Find where the given text appears and provide that cell's center as [x, y] coordinate. 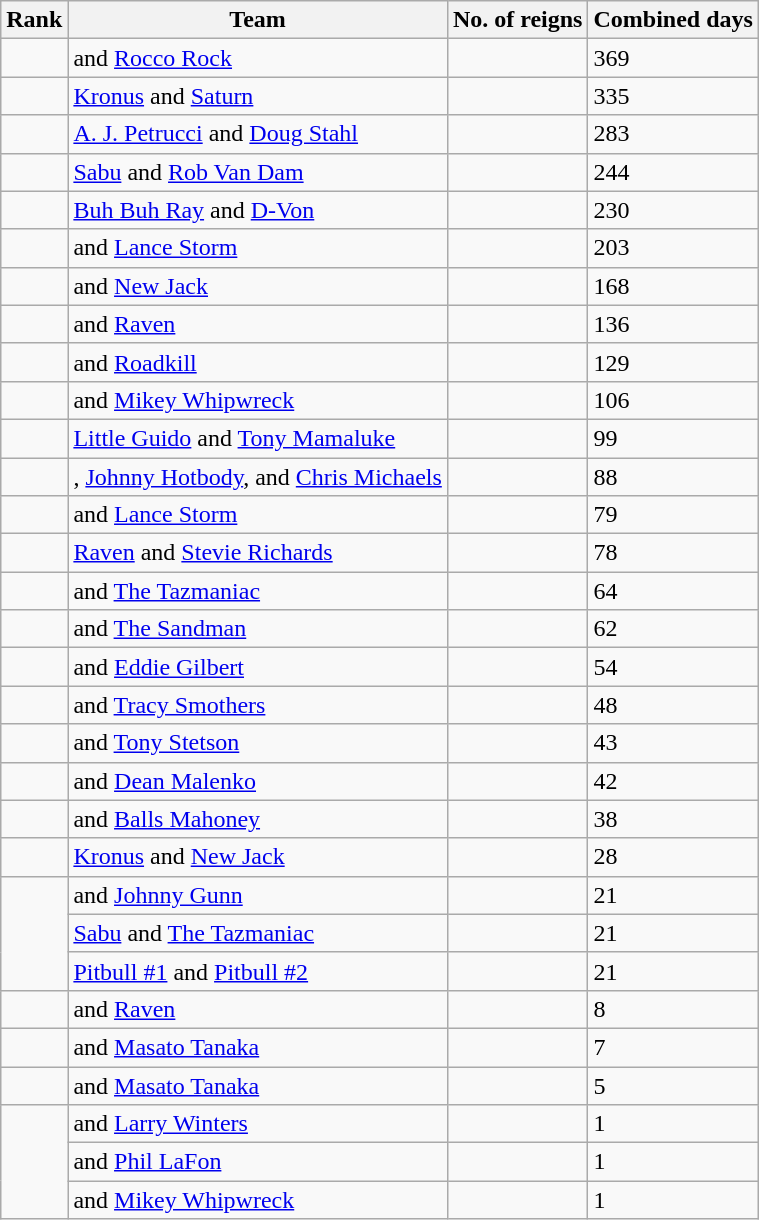
64 [673, 591]
335 [673, 96]
8 [673, 1009]
and The Tazmaniac [258, 591]
48 [673, 705]
Kronus and Saturn [258, 96]
Pitbull #1 and Pitbull #2 [258, 971]
244 [673, 172]
203 [673, 248]
and Eddie Gilbert [258, 667]
and Tony Stetson [258, 743]
Little Guido and Tony Mamaluke [258, 438]
Buh Buh Ray and D-Von [258, 210]
Team [258, 20]
38 [673, 819]
Combined days [673, 20]
369 [673, 58]
99 [673, 438]
7 [673, 1047]
and Roadkill [258, 362]
and Rocco Rock [258, 58]
168 [673, 286]
79 [673, 515]
28 [673, 857]
and Tracy Smothers [258, 705]
Sabu and The Tazmaniac [258, 933]
and New Jack [258, 286]
Sabu and Rob Van Dam [258, 172]
Kronus and New Jack [258, 857]
and Johnny Gunn [258, 895]
and The Sandman [258, 629]
and Phil LaFon [258, 1162]
54 [673, 667]
and Balls Mahoney [258, 819]
Raven and Stevie Richards [258, 553]
No. of reigns [518, 20]
43 [673, 743]
, Johnny Hotbody, and Chris Michaels [258, 477]
and Dean Malenko [258, 781]
283 [673, 134]
62 [673, 629]
5 [673, 1085]
230 [673, 210]
78 [673, 553]
88 [673, 477]
A. J. Petrucci and Doug Stahl [258, 134]
and Larry Winters [258, 1124]
Rank [34, 20]
106 [673, 400]
136 [673, 324]
42 [673, 781]
129 [673, 362]
